Scan for the cell matching the given text and deliver its (X, Y) coordinate at center. 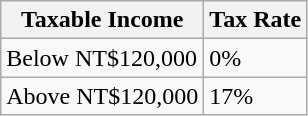
Below NT$120,000 (102, 58)
Tax Rate (256, 20)
Above NT$120,000 (102, 96)
Taxable Income (102, 20)
0% (256, 58)
17% (256, 96)
